Detect which cell encompasses the target text, then output its [x, y] center coordinate. 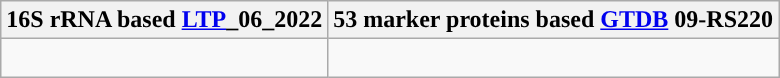
53 marker proteins based GTDB 09-RS220 [554, 20]
16S rRNA based LTP_06_2022 [164, 20]
